Identify which cell holds the provided text, then report its [x, y] central coordinate. 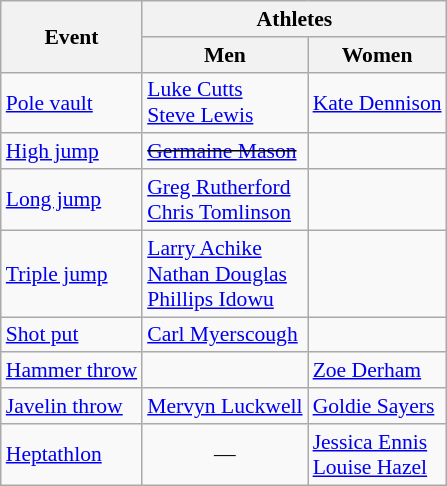
High jump [72, 152]
Triple jump [72, 274]
Kate Dennison [378, 102]
Larry AchikeNathan DouglasPhillips Idowu [224, 274]
Javelin throw [72, 406]
Goldie Sayers [378, 406]
Athletes [294, 19]
Men [224, 55]
— [224, 454]
Zoe Derham [378, 371]
Heptathlon [72, 454]
Jessica EnnisLouise Hazel [378, 454]
Hammer throw [72, 371]
Luke CuttsSteve Lewis [224, 102]
Germaine Mason [224, 152]
Greg RutherfordChris Tomlinson [224, 200]
Mervyn Luckwell [224, 406]
Carl Myerscough [224, 335]
Shot put [72, 335]
Women [378, 55]
Pole vault [72, 102]
Long jump [72, 200]
Event [72, 36]
